From the cell containing the given text, extract its center point as [x, y] coordinate. 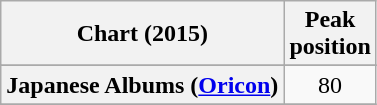
Japanese Albums (Oricon) [142, 85]
Peakposition [330, 34]
Chart (2015) [142, 34]
80 [330, 85]
